Pinpoint the cell where the given text exists, returning its (X, Y) midpoint coordinate. 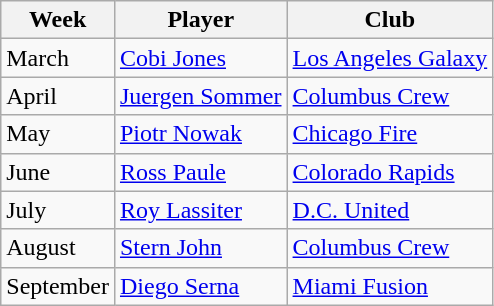
Cobi Jones (200, 58)
Roy Lassiter (200, 210)
Piotr Nowak (200, 134)
Los Angeles Galaxy (390, 58)
Chicago Fire (390, 134)
May (58, 134)
Week (58, 20)
Player (200, 20)
Miami Fusion (390, 286)
D.C. United (390, 210)
August (58, 248)
September (58, 286)
Colorado Rapids (390, 172)
March (58, 58)
Juergen Sommer (200, 96)
Diego Serna (200, 286)
Ross Paule (200, 172)
April (58, 96)
Club (390, 20)
June (58, 172)
Stern John (200, 248)
July (58, 210)
